Locate the cell with the specified text and output its [X, Y] center coordinate. 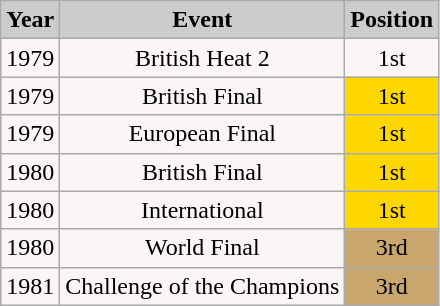
Challenge of the Champions [202, 286]
Event [202, 20]
European Final [202, 134]
World Final [202, 248]
International [202, 210]
British Heat 2 [202, 58]
1981 [30, 286]
Year [30, 20]
Position [392, 20]
